Identify which cell holds the provided text, then report its (X, Y) central coordinate. 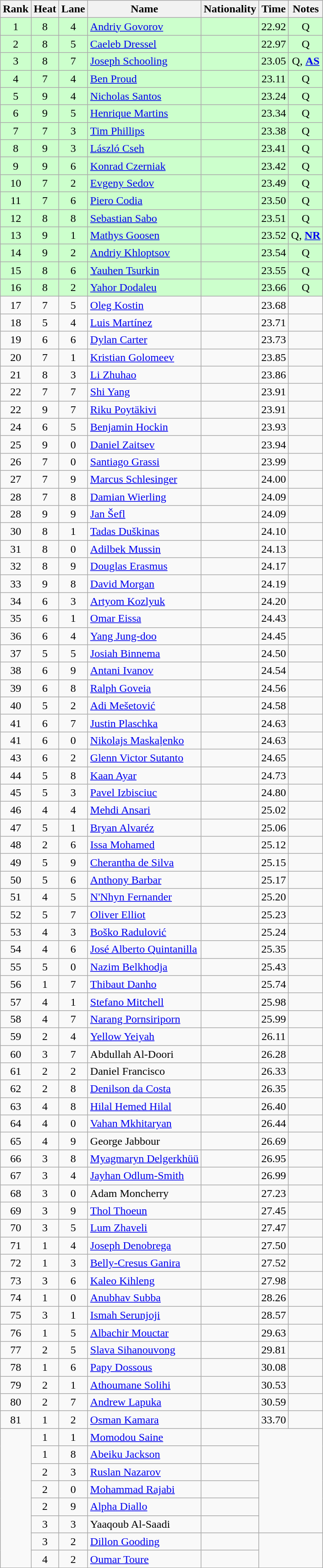
24.20 (274, 601)
Daniel Zaitsev (144, 444)
78 (16, 1368)
25.06 (274, 828)
27.45 (274, 1211)
Stefano Mitchell (144, 1002)
Joseph Schooling (144, 61)
20 (16, 357)
26.35 (274, 1089)
24.00 (274, 479)
Athoumane Solihi (144, 1385)
Mehdi Ansari (144, 810)
58 (16, 1019)
66 (16, 1158)
Thol Thoeun (144, 1211)
18 (16, 323)
24.43 (274, 619)
45 (16, 793)
David Morgan (144, 584)
24.17 (274, 566)
51 (16, 897)
Tadas Duškinas (144, 532)
34 (16, 601)
16 (16, 288)
50 (16, 880)
Lum Zhaveli (144, 1228)
Abeiku Jackson (144, 1455)
47 (16, 828)
79 (16, 1385)
23.93 (274, 427)
Alpha Diallo (144, 1507)
N'Nhyn Fernander (144, 897)
71 (16, 1245)
24.10 (274, 532)
26 (16, 462)
Abdullah Al-Doori (144, 1054)
Daniel Francisco (144, 1072)
Kaan Ayar (144, 776)
24 (16, 427)
69 (16, 1211)
19 (16, 340)
Nikolajs Maskaļenko (144, 740)
Ismah Serunjoji (144, 1315)
Luis Martínez (144, 323)
Anthony Barbar (144, 880)
Ben Proud (144, 79)
23.52 (274, 236)
Henrique Martins (144, 113)
62 (16, 1089)
Konrad Czerniak (144, 166)
26.40 (274, 1106)
23.11 (274, 79)
Nicholas Santos (144, 96)
George Jabbour (144, 1141)
23.38 (274, 131)
81 (16, 1420)
Slava Sihanouvong (144, 1350)
30.59 (274, 1402)
Jayhan Odlum-Smith (144, 1176)
27.98 (274, 1280)
23.86 (274, 375)
Dylan Carter (144, 340)
Antani Ivanov (144, 671)
14 (16, 253)
Jan Šefl (144, 514)
25.99 (274, 1019)
26.95 (274, 1158)
Ruslan Nazarov (144, 1472)
Vahan Mkhitaryan (144, 1124)
61 (16, 1072)
Notes (306, 9)
33 (16, 584)
Li Zhuhao (144, 375)
Name (144, 9)
Anubhav Subba (144, 1298)
25.20 (274, 897)
22.97 (274, 44)
Adi Mešetović (144, 706)
Adam Moncherry (144, 1193)
27.23 (274, 1193)
25.23 (274, 915)
38 (16, 671)
Josiah Binnema (144, 653)
12 (16, 218)
Momodou Saine (144, 1437)
23.41 (274, 148)
36 (16, 636)
25.74 (274, 984)
Joseph Denobrega (144, 1245)
Tim Phillips (144, 131)
Riku Poytäkivi (144, 410)
80 (16, 1402)
72 (16, 1263)
30.53 (274, 1385)
Mathys Goosen (144, 236)
Shi Yang (144, 392)
63 (16, 1106)
21 (16, 375)
Oleg Kostin (144, 305)
Artyom Kozlyuk (144, 601)
39 (16, 688)
23.66 (274, 288)
Nationality (230, 9)
26.11 (274, 1036)
13 (16, 236)
Cherantha de Silva (144, 862)
Pavel Izbisciuc (144, 793)
Oumar Toure (144, 1559)
27.47 (274, 1228)
Issa Mohamed (144, 845)
24.58 (274, 706)
Santiago Grassi (144, 462)
26.28 (274, 1054)
68 (16, 1193)
64 (16, 1124)
Ralph Goveia (144, 688)
44 (16, 776)
Marcus Schlesinger (144, 479)
25.98 (274, 1002)
Piero Codia (144, 200)
Adilbek Mussin (144, 549)
56 (16, 984)
43 (16, 758)
24.80 (274, 793)
73 (16, 1280)
Myagmaryn Delgerkhüü (144, 1158)
60 (16, 1054)
24.45 (274, 636)
25 (16, 444)
55 (16, 967)
Caeleb Dressel (144, 44)
25.35 (274, 949)
Sebastian Sabo (144, 218)
23.49 (274, 183)
23.05 (274, 61)
22.92 (274, 27)
25.17 (274, 880)
Q, AS (306, 61)
23.34 (274, 113)
Glenn Victor Sutanto (144, 758)
Dillon Gooding (144, 1541)
28.26 (274, 1298)
Andriy Govorov (144, 27)
Time (274, 9)
54 (16, 949)
Albachir Mouctar (144, 1333)
Mohammad Rajabi (144, 1489)
74 (16, 1298)
29.63 (274, 1333)
Narang Pornsiriporn (144, 1019)
Boško Radulović (144, 932)
26.69 (274, 1141)
Kristian Golomeev (144, 357)
Q, NR (306, 236)
77 (16, 1350)
23.54 (274, 253)
25.12 (274, 845)
Rank (16, 9)
17 (16, 305)
Benjamin Hockin (144, 427)
23.68 (274, 305)
Omar Eissa (144, 619)
24.13 (274, 549)
Justin Plaschka (144, 723)
23.51 (274, 218)
11 (16, 200)
24.50 (274, 653)
23.24 (274, 96)
24.65 (274, 758)
Belly-Cresus Ganira (144, 1263)
24.19 (274, 584)
25.02 (274, 810)
24.56 (274, 688)
35 (16, 619)
32 (16, 566)
Denilson da Costa (144, 1089)
30 (16, 532)
10 (16, 183)
José Alberto Quintanilla (144, 949)
Kaleo Kihleng (144, 1280)
23.73 (274, 340)
23.50 (274, 200)
49 (16, 862)
26.99 (274, 1176)
Damian Wierling (144, 496)
Yahor Dodaleu (144, 288)
23.94 (274, 444)
27.52 (274, 1263)
Andrew Lapuka (144, 1402)
53 (16, 932)
31 (16, 549)
28.57 (274, 1315)
75 (16, 1315)
37 (16, 653)
Yauhen Tsurkin (144, 270)
23.42 (274, 166)
30.08 (274, 1368)
Andriy Khloptsov (144, 253)
Yang Jung-doo (144, 636)
Nazim Belkhodja (144, 967)
27.50 (274, 1245)
27 (16, 479)
25.43 (274, 967)
23.99 (274, 462)
Osman Kamara (144, 1420)
67 (16, 1176)
48 (16, 845)
Lane (73, 9)
Bryan Alvaréz (144, 828)
Yaaqoub Al-Saadi (144, 1524)
70 (16, 1228)
26.33 (274, 1072)
46 (16, 810)
15 (16, 270)
25.24 (274, 932)
33.70 (274, 1420)
Douglas Erasmus (144, 566)
25.15 (274, 862)
Heat (45, 9)
Evgeny Sedov (144, 183)
29.81 (274, 1350)
Yellow Yeiyah (144, 1036)
59 (16, 1036)
57 (16, 1002)
26.44 (274, 1124)
László Cseh (144, 148)
24.73 (274, 776)
23.71 (274, 323)
24.54 (274, 671)
23.55 (274, 270)
76 (16, 1333)
52 (16, 915)
23.85 (274, 357)
40 (16, 706)
Papy Dossous (144, 1368)
Hilal Hemed Hilal (144, 1106)
65 (16, 1141)
Thibaut Danho (144, 984)
Oliver Elliot (144, 915)
